Return [X, Y] of the center of cell containing provided text 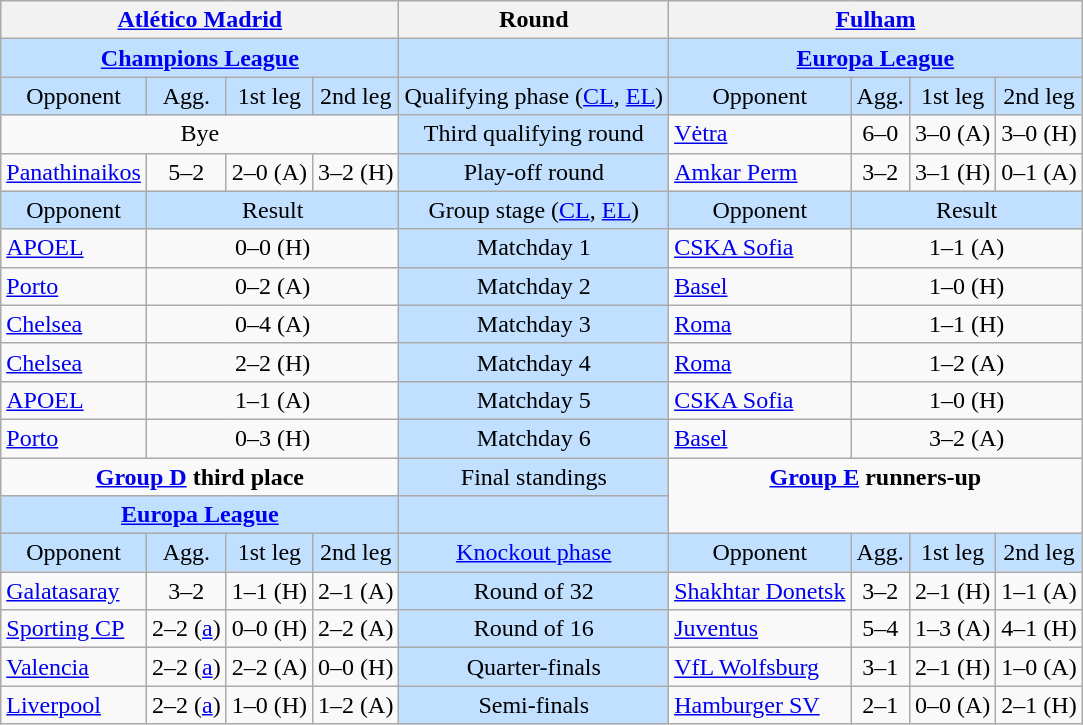
Matchday 4 [534, 362]
Sporting CP [74, 629]
Knockout phase [534, 553]
Third qualifying round [534, 134]
1–0 (A) [1039, 667]
Final standings [534, 477]
Shakhtar Donetsk [760, 591]
VfL Wolfsburg [760, 667]
Group E runners-up [876, 496]
3–1 [880, 667]
2–2 (H) [272, 362]
Matchday 6 [534, 438]
0–1 (A) [1039, 172]
Galatasaray [74, 591]
Matchday 1 [534, 248]
Champions League [200, 58]
5–2 [186, 172]
Qualifying phase (CL, EL) [534, 96]
Atlético Madrid [200, 20]
Panathinaikos [74, 172]
Fulham [876, 20]
Round of 16 [534, 629]
6–0 [880, 134]
0–4 (A) [272, 324]
Quarter-finals [534, 667]
4–1 (H) [1039, 629]
Juventus [760, 629]
Valencia [74, 667]
2–0 (A) [269, 172]
0–2 (A) [272, 286]
Play-off round [534, 172]
Amkar Perm [760, 172]
Hamburger SV [760, 705]
Liverpool [74, 705]
Group D third place [200, 477]
1–3 (A) [952, 629]
0–0 (A) [952, 705]
5–4 [880, 629]
3–1 (H) [952, 172]
Vėtra [760, 134]
3–0 (H) [1039, 134]
Matchday 2 [534, 286]
Semi-finals [534, 705]
3–2 (A) [966, 438]
2–1 [880, 705]
3–2 (H) [356, 172]
0–3 (H) [272, 438]
Round [534, 20]
2–1 (A) [356, 591]
Matchday 3 [534, 324]
3–0 (A) [952, 134]
Round of 32 [534, 591]
Matchday 5 [534, 400]
Bye [200, 134]
Group stage (CL, EL) [534, 210]
